Find where the given text appears and provide that cell's center as [x, y] coordinate. 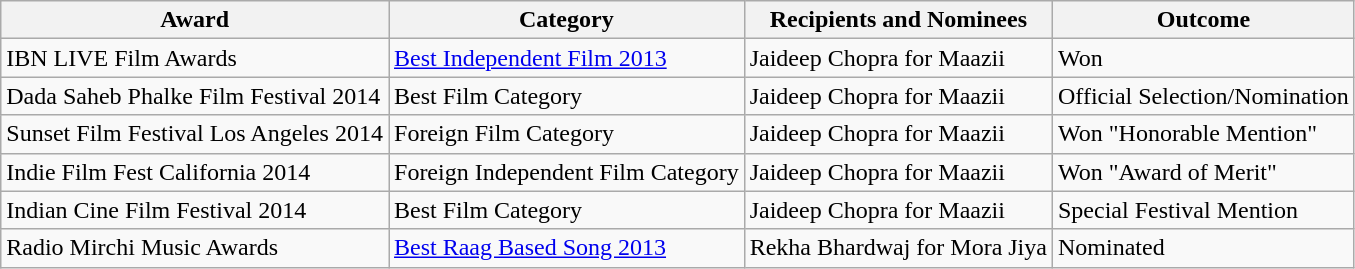
Nominated [1203, 248]
Official Selection/Nomination [1203, 96]
Recipients and Nominees [898, 20]
Award [195, 20]
Category [566, 20]
Won "Award of Merit" [1203, 172]
Radio Mirchi Music Awards [195, 248]
Best Independent Film 2013 [566, 58]
Rekha Bhardwaj for Mora Jiya [898, 248]
Won [1203, 58]
IBN LIVE Film Awards [195, 58]
Sunset Film Festival Los Angeles 2014 [195, 134]
Won "Honorable Mention" [1203, 134]
Special Festival Mention [1203, 210]
Indie Film Fest California 2014 [195, 172]
Foreign Independent Film Category [566, 172]
Dada Saheb Phalke Film Festival 2014 [195, 96]
Outcome [1203, 20]
Foreign Film Category [566, 134]
Indian Cine Film Festival 2014 [195, 210]
Best Raag Based Song 2013 [566, 248]
